Output the [X, Y] coordinate of the center of the cell containing the given text.  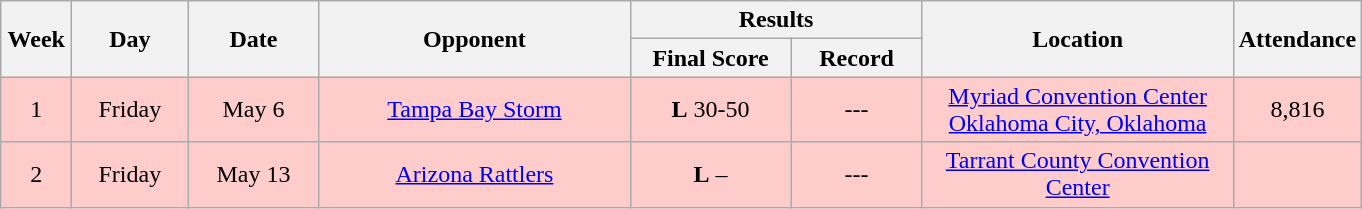
May 6 [254, 110]
Location [1078, 39]
L – [710, 174]
L 30-50 [710, 110]
8,816 [1297, 110]
2 [36, 174]
Date [254, 39]
Final Score [710, 58]
1 [36, 110]
May 13 [254, 174]
Week [36, 39]
Tarrant County Convention Center [1078, 174]
Record [856, 58]
Results [776, 20]
Day [130, 39]
Myriad Convention CenterOklahoma City, Oklahoma [1078, 110]
Opponent [474, 39]
Attendance [1297, 39]
Arizona Rattlers [474, 174]
Tampa Bay Storm [474, 110]
